Extract the (x, y) coordinate from the center of the cell holding the provided text.  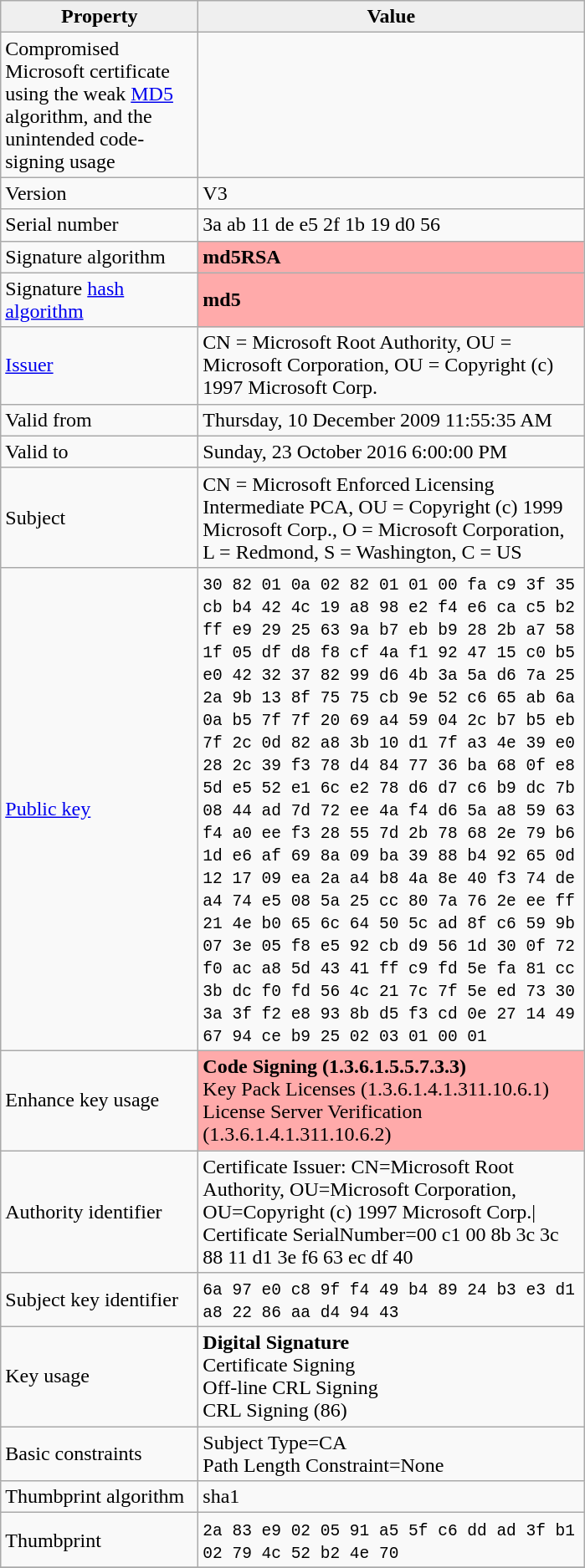
Code Signing (1.3.6.1.5.5.7.3.3)Key Pack Licenses (1.3.6.1.4.1.311.10.6.1)License Server Verification (1.3.6.1.4.1.311.10.6.2) (392, 1101)
Key usage (100, 1376)
Valid from (100, 420)
sha1 (392, 1497)
Value (392, 17)
V3 (392, 193)
Signature algorithm (100, 257)
Thumbprint algorithm (100, 1497)
Sunday, 23 October 2016 6:00:00 PM (392, 452)
Serial number (100, 225)
Enhance key usage (100, 1101)
2a 83 e9 02 05 91 a5 5f c6 dd ad 3f b1 02 79 4c 52 b2 4e 70 (392, 1540)
Thumbprint (100, 1540)
Signature hash algorithm (100, 299)
Valid to (100, 452)
Subject key identifier (100, 1300)
Compromised Microsoft certificate using the weak MD5 algorithm, and the unintended code-signing usage (100, 105)
Basic constraints (100, 1453)
md5 (392, 299)
Authority identifier (100, 1212)
6a 97 e0 c8 9f f4 49 b4 89 24 b3 e3 d1 a8 22 86 aa d4 94 43 (392, 1300)
md5RSA (392, 257)
Issuer (100, 365)
Subject (100, 517)
Version (100, 193)
3a ab 11 de e5 2f 1b 19 d0 56 (392, 225)
Subject Type=CAPath Length Constraint=None (392, 1453)
CN = Microsoft Root Authority, OU = Microsoft Corporation, OU = Copyright (c) 1997 Microsoft Corp. (392, 365)
Property (100, 17)
Digital SignatureCertificate SigningOff-line CRL SigningCRL Signing (86) (392, 1376)
Public key (100, 809)
Thursday, 10 December 2009 11:55:35 AM (392, 420)
